From the cell containing the given text, extract its center point as (x, y) coordinate. 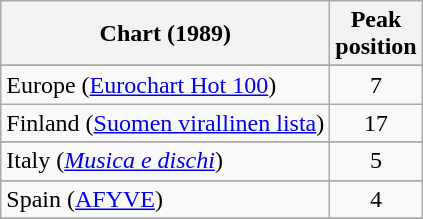
17 (376, 123)
Spain (AFYVE) (166, 199)
Finland (Suomen virallinen lista) (166, 123)
7 (376, 85)
5 (376, 161)
Italy (Musica e dischi) (166, 161)
Europe (Eurochart Hot 100) (166, 85)
Peakposition (376, 34)
Chart (1989) (166, 34)
4 (376, 199)
